Scan for the cell matching the given text and deliver its (X, Y) coordinate at center. 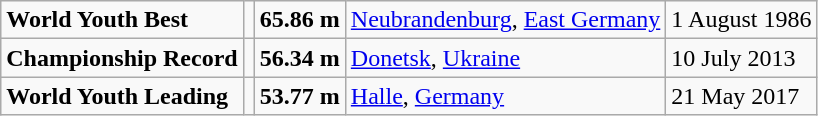
Donetsk, Ukraine (506, 58)
65.86 m (300, 20)
Halle, Germany (506, 96)
21 May 2017 (742, 96)
Championship Record (122, 58)
Neubrandenburg, East Germany (506, 20)
World Youth Best (122, 20)
53.77 m (300, 96)
56.34 m (300, 58)
World Youth Leading (122, 96)
10 July 2013 (742, 58)
1 August 1986 (742, 20)
